For the text-containing cell, return its midpoint in [x, y] coordinate format. 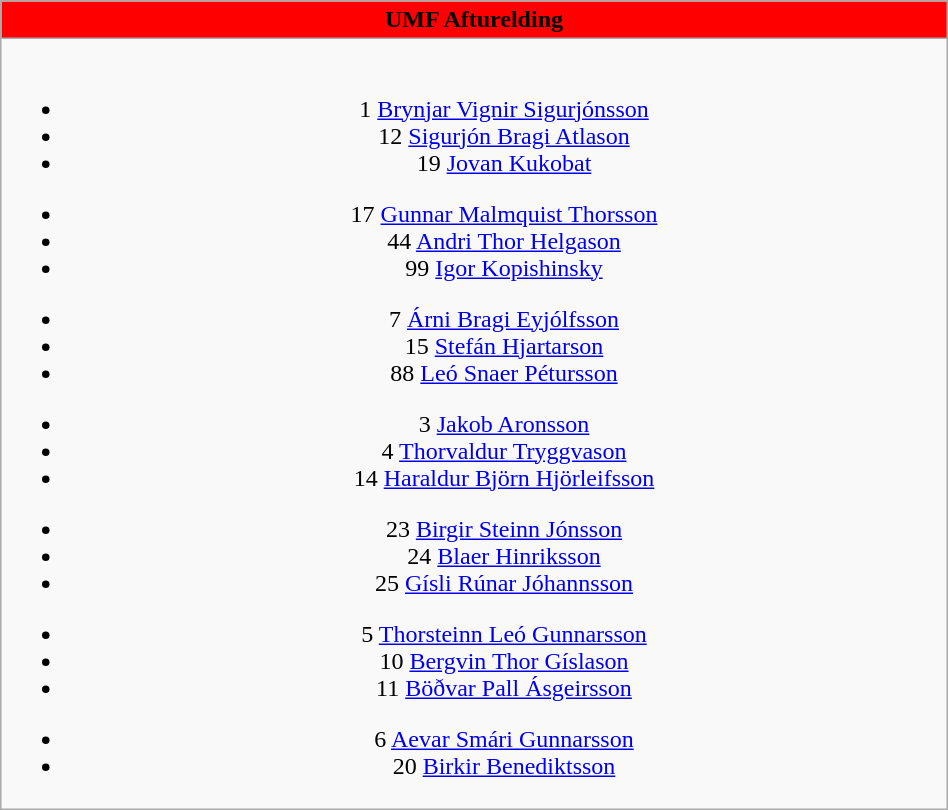
UMF Afturelding [474, 20]
